From the cell containing the given text, extract its center point as [x, y] coordinate. 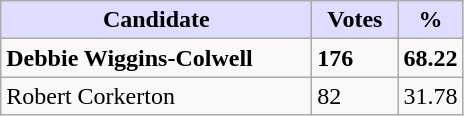
Candidate [156, 20]
% [430, 20]
82 [355, 96]
Robert Corkerton [156, 96]
Debbie Wiggins-Colwell [156, 58]
31.78 [430, 96]
176 [355, 58]
Votes [355, 20]
68.22 [430, 58]
